Scan for the cell matching the given text and deliver its (x, y) coordinate at center. 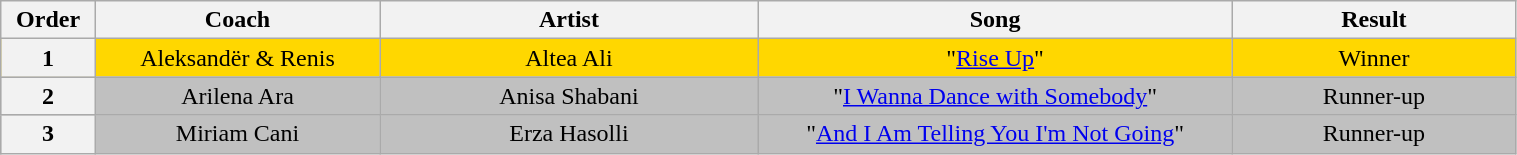
Order (48, 20)
"I Wanna Dance with Somebody" (995, 96)
Aleksandër & Renis (237, 58)
Erza Hasolli (570, 134)
2 (48, 96)
Coach (237, 20)
"Rise Up" (995, 58)
Artist (570, 20)
1 (48, 58)
Arilena Ara (237, 96)
3 (48, 134)
Winner (1374, 58)
Song (995, 20)
Miriam Cani (237, 134)
"And I Am Telling You I'm Not Going" (995, 134)
Altea Ali (570, 58)
Result (1374, 20)
Anisa Shabani (570, 96)
